Return [x, y] of the center of cell containing provided text 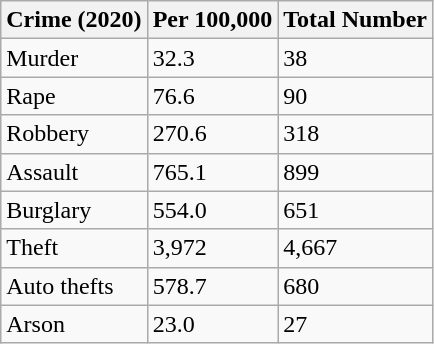
27 [356, 324]
Burglary [74, 210]
680 [356, 286]
76.6 [212, 96]
Auto thefts [74, 286]
Murder [74, 58]
318 [356, 134]
38 [356, 58]
554.0 [212, 210]
Robbery [74, 134]
Arson [74, 324]
Per 100,000 [212, 20]
Total Number [356, 20]
3,972 [212, 248]
Rape [74, 96]
Crime (2020) [74, 20]
Assault [74, 172]
651 [356, 210]
899 [356, 172]
90 [356, 96]
4,667 [356, 248]
578.7 [212, 286]
270.6 [212, 134]
32.3 [212, 58]
Theft [74, 248]
23.0 [212, 324]
765.1 [212, 172]
